Determine the [x, y] coordinate at the center of the cell enclosing the given text.  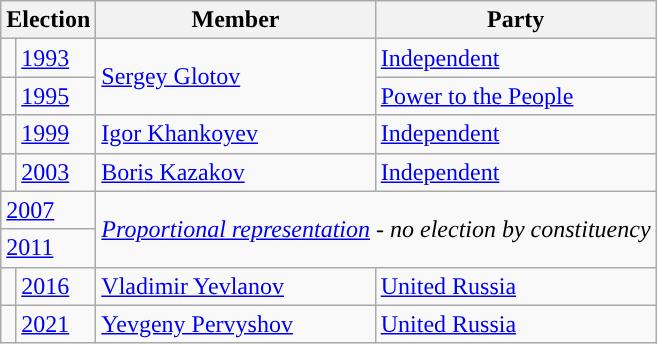
2011 [48, 248]
Power to the People [516, 96]
Boris Kazakov [236, 172]
2003 [56, 172]
1999 [56, 134]
Yevgeny Pervyshov [236, 324]
2016 [56, 286]
Proportional representation - no election by constituency [376, 229]
Igor Khankoyev [236, 134]
Party [516, 20]
Sergey Glotov [236, 77]
1993 [56, 58]
Vladimir Yevlanov [236, 286]
2021 [56, 324]
1995 [56, 96]
Election [48, 20]
Member [236, 20]
2007 [48, 210]
